Locate the cell with the specified text and output its (x, y) center coordinate. 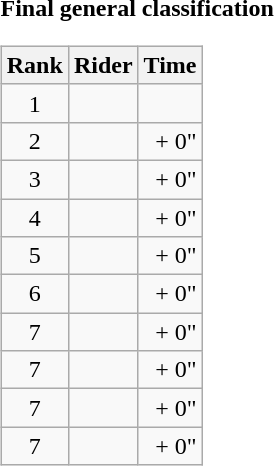
Time (170, 65)
3 (34, 179)
2 (34, 141)
6 (34, 294)
1 (34, 103)
Rider (103, 65)
Rank (34, 65)
5 (34, 256)
4 (34, 217)
